From the cell containing the given text, extract its center point as (x, y) coordinate. 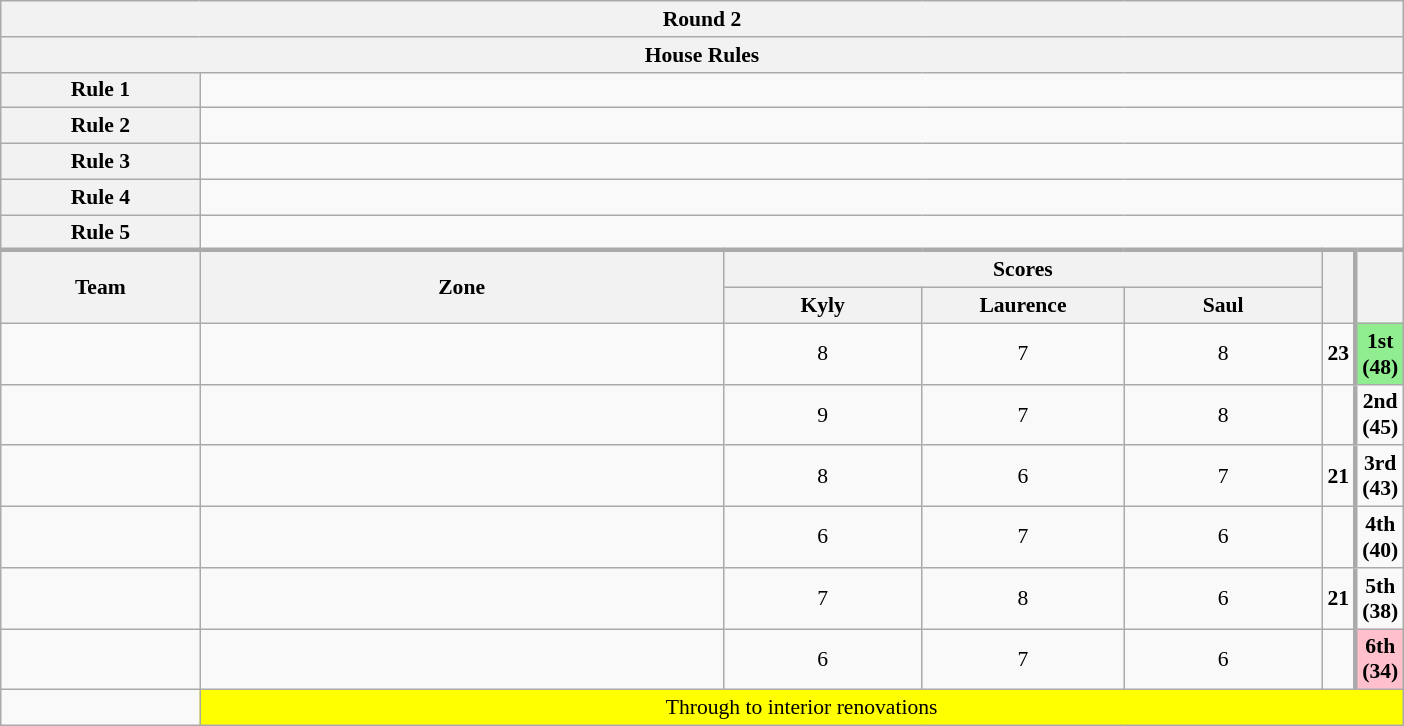
5th (38) (1380, 598)
Scores (1022, 270)
Rule 1 (100, 90)
Saul (1224, 306)
Rule 4 (100, 197)
23 (1338, 354)
Zone (462, 288)
4th (40) (1380, 538)
6th (34) (1380, 660)
Round 2 (702, 19)
Kyly (822, 306)
Rule 2 (100, 126)
2nd (45) (1380, 414)
Rule 5 (100, 233)
9 (822, 414)
Laurence (1023, 306)
Through to interior renovations (802, 708)
Team (100, 288)
Rule 3 (100, 162)
House Rules (702, 55)
1st (48) (1380, 354)
3rd (43) (1380, 476)
